Scan for the cell matching the given text and deliver its (X, Y) coordinate at center. 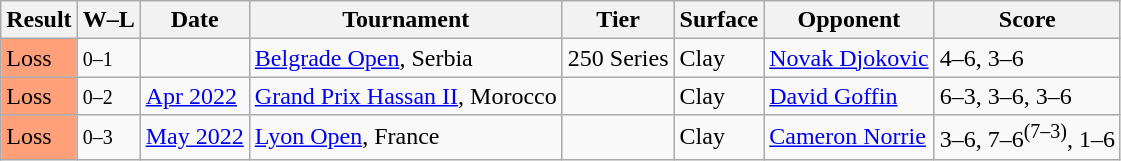
W–L (108, 20)
David Goffin (849, 96)
Score (1027, 20)
Belgrade Open, Serbia (406, 58)
0–3 (108, 138)
Surface (719, 20)
250 Series (618, 58)
3–6, 7–6(7–3), 1–6 (1027, 138)
0–2 (108, 96)
Date (194, 20)
Tier (618, 20)
Result (39, 20)
4–6, 3–6 (1027, 58)
Novak Djokovic (849, 58)
Grand Prix Hassan II, Morocco (406, 96)
May 2022 (194, 138)
Tournament (406, 20)
6–3, 3–6, 3–6 (1027, 96)
Opponent (849, 20)
0–1 (108, 58)
Lyon Open, France (406, 138)
Apr 2022 (194, 96)
Cameron Norrie (849, 138)
